Pinpoint the cell where the given text exists, returning its [x, y] midpoint coordinate. 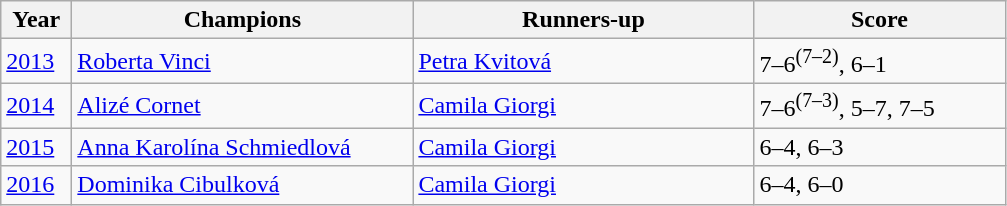
Anna Karolína Schmiedlová [242, 147]
6–4, 6–3 [880, 147]
Runners-up [584, 20]
2014 [36, 106]
2013 [36, 62]
7–6(7–3), 5–7, 7–5 [880, 106]
Year [36, 20]
Petra Kvitová [584, 62]
Roberta Vinci [242, 62]
Score [880, 20]
Dominika Cibulková [242, 185]
2016 [36, 185]
7–6(7–2), 6–1 [880, 62]
Champions [242, 20]
2015 [36, 147]
Alizé Cornet [242, 106]
6–4, 6–0 [880, 185]
